Capture the cell that displays the provided text and extract its [X, Y] central coordinate. 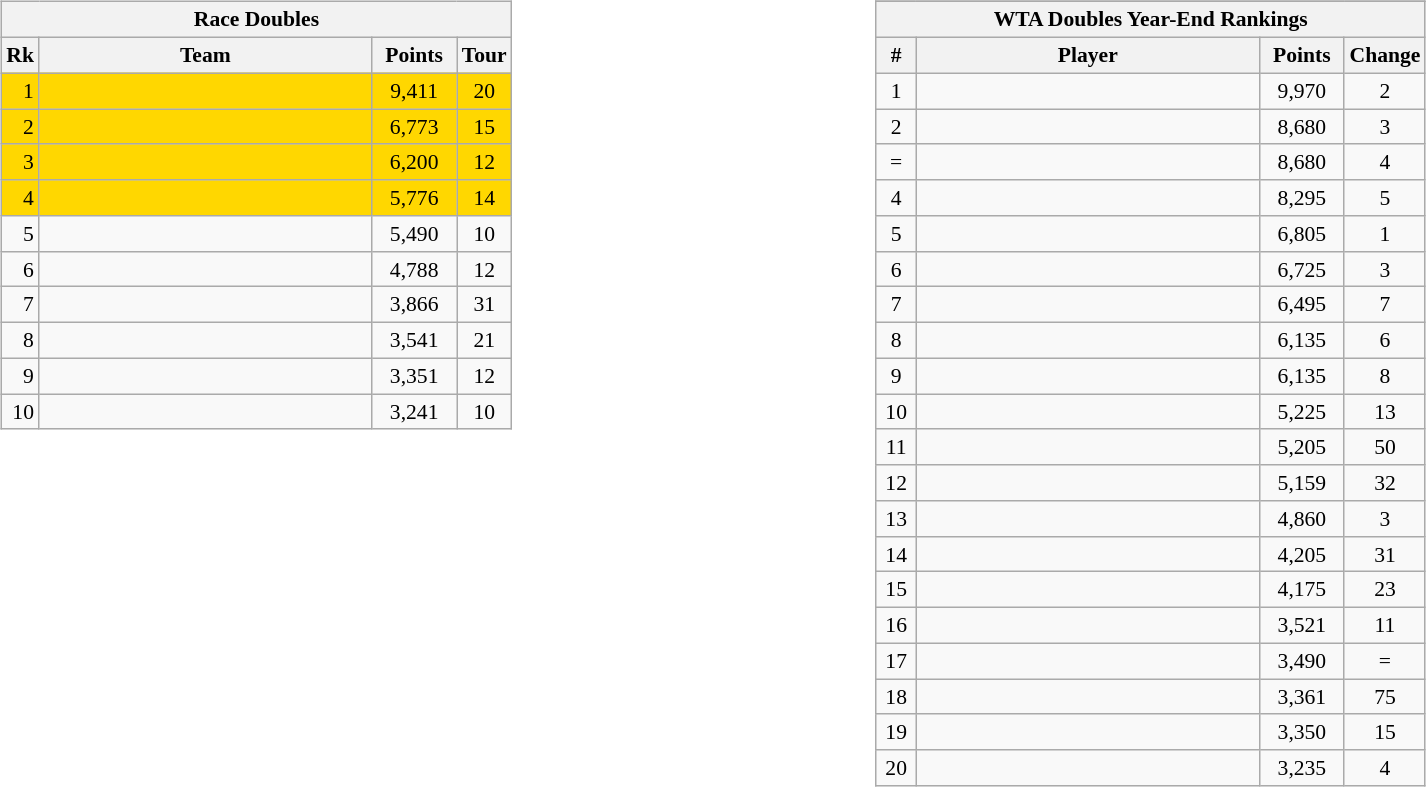
17 [896, 661]
5,159 [1302, 483]
23 [1384, 590]
4,175 [1302, 590]
Team [206, 55]
75 [1384, 697]
18 [896, 697]
Race Doubles [256, 20]
5,205 [1302, 447]
Tour [484, 55]
4,860 [1302, 519]
# [896, 55]
4,788 [414, 269]
Player [1088, 55]
5,225 [1302, 412]
Rk [20, 55]
3,541 [414, 340]
9,411 [414, 91]
6,805 [1302, 234]
3,361 [1302, 697]
19 [896, 732]
32 [1384, 483]
3,866 [414, 305]
6,200 [414, 162]
5,490 [414, 234]
WTA Doubles Year-End Rankings [1150, 20]
9,970 [1302, 91]
3,490 [1302, 661]
6,773 [414, 127]
3,241 [414, 412]
6,495 [1302, 305]
8,295 [1302, 198]
21 [484, 340]
16 [896, 625]
3,235 [1302, 768]
6,725 [1302, 269]
3,351 [414, 376]
4,205 [1302, 554]
50 [1384, 447]
Change [1384, 55]
5,776 [414, 198]
3,350 [1302, 732]
3,521 [1302, 625]
